Return (x, y) of the center of cell containing provided text 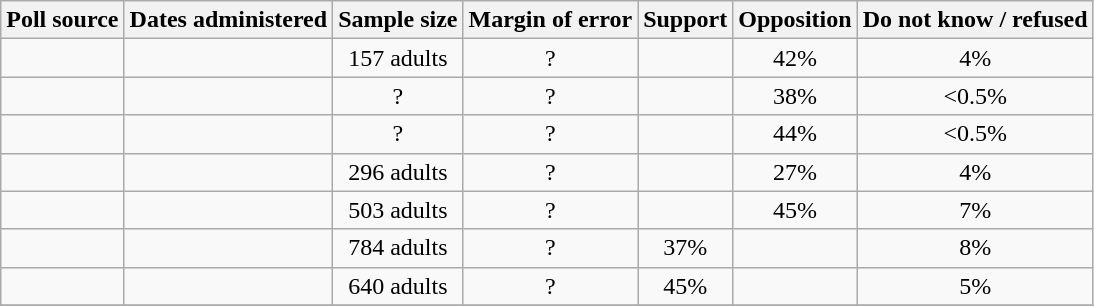
Poll source (62, 20)
503 adults (398, 210)
Margin of error (550, 20)
640 adults (398, 286)
784 adults (398, 248)
Dates administered (228, 20)
44% (795, 134)
Support (686, 20)
27% (795, 172)
37% (686, 248)
38% (795, 96)
42% (795, 58)
296 adults (398, 172)
Sample size (398, 20)
8% (975, 248)
Opposition (795, 20)
Do not know / refused (975, 20)
7% (975, 210)
5% (975, 286)
157 adults (398, 58)
